Provide the [X, Y] coordinate of the cell's center where the given text is located.  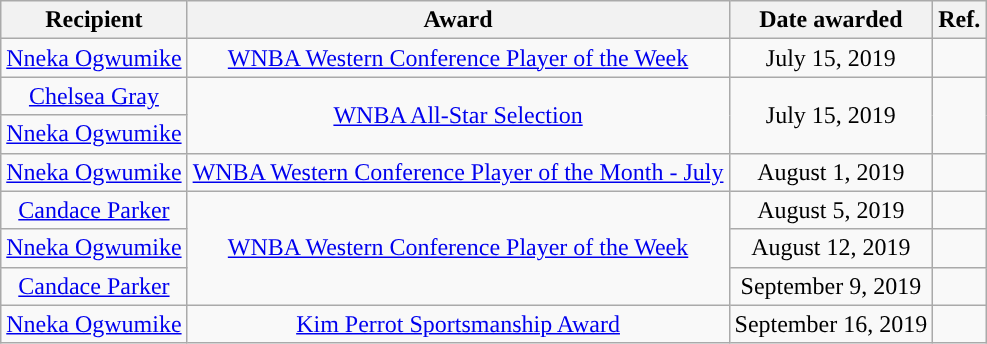
Ref. [960, 20]
Chelsea Gray [94, 96]
September 16, 2019 [831, 324]
August 5, 2019 [831, 210]
Kim Perrot Sportsmanship Award [458, 324]
Recipient [94, 20]
September 9, 2019 [831, 286]
WNBA All-Star Selection [458, 115]
August 12, 2019 [831, 248]
Award [458, 20]
August 1, 2019 [831, 172]
Date awarded [831, 20]
WNBA Western Conference Player of the Month - July [458, 172]
